Detect which cell encompasses the target text, then output its [x, y] center coordinate. 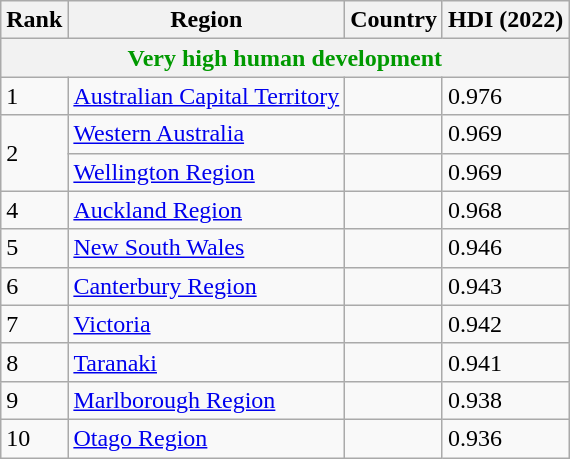
2 [34, 153]
New South Wales [206, 248]
9 [34, 400]
8 [34, 362]
7 [34, 324]
Country [394, 20]
Western Australia [206, 134]
0.943 [505, 286]
Victoria [206, 324]
0.942 [505, 324]
Rank [34, 20]
Marlborough Region [206, 400]
HDI (2022) [505, 20]
6 [34, 286]
Very high human development [285, 58]
Canterbury Region [206, 286]
4 [34, 210]
1 [34, 96]
0.976 [505, 96]
Auckland Region [206, 210]
Taranaki [206, 362]
Australian Capital Territory [206, 96]
0.968 [505, 210]
Wellington Region [206, 172]
10 [34, 438]
0.941 [505, 362]
0.938 [505, 400]
0.936 [505, 438]
0.946 [505, 248]
Region [206, 20]
5 [34, 248]
Otago Region [206, 438]
